Search for the cell housing the specified text and yield its [x, y] center coordinate. 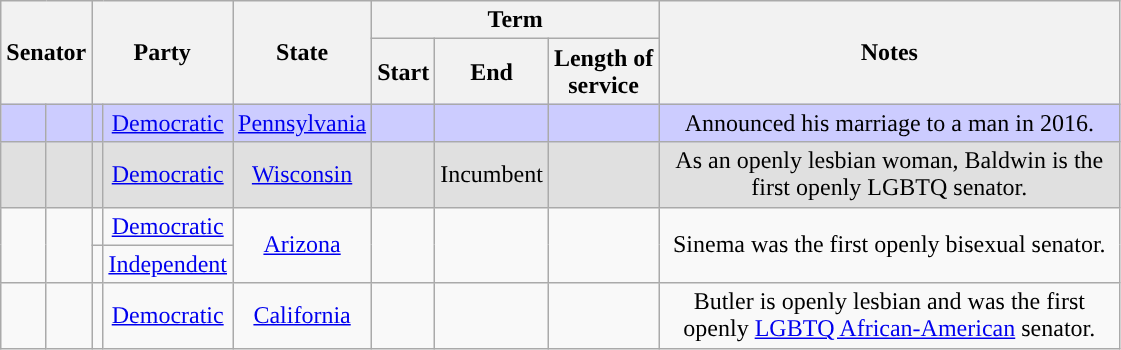
Length ofservice [603, 72]
Incumbent [492, 174]
Start [404, 72]
Senator [46, 52]
Pennsylvania [302, 123]
End [492, 72]
Party [162, 52]
As an openly lesbian woman, Baldwin is the first openly LGBTQ senator. [890, 174]
California [302, 316]
Announced his marriage to a man in 2016. [890, 123]
Arizona [302, 245]
State [302, 52]
Independent [168, 264]
Term [516, 20]
Wisconsin [302, 174]
Butler is openly lesbian and was the first openly LGBTQ African-American senator. [890, 316]
Sinema was the first openly bisexual senator. [890, 245]
Notes [890, 52]
